Provide the [x, y] coordinate of the cell's center where the given text is located.  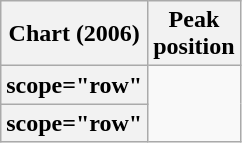
Chart (2006) [74, 34]
Peakposition [194, 34]
